Identify which cell holds the provided text, then report its (x, y) central coordinate. 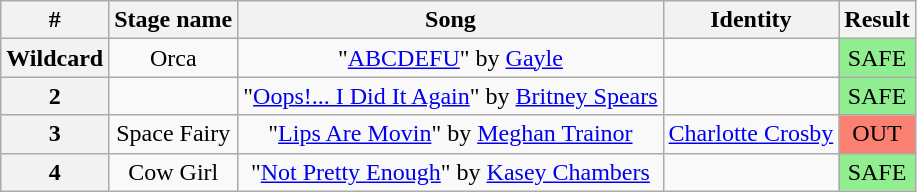
Song (450, 20)
Stage name (174, 20)
Wildcard (55, 58)
2 (55, 96)
"Lips Are Movin" by Meghan Trainor (450, 134)
4 (55, 172)
# (55, 20)
Cow Girl (174, 172)
Space Fairy (174, 134)
3 (55, 134)
"Not Pretty Enough" by Kasey Chambers (450, 172)
Charlotte Crosby (751, 134)
"ABCDEFU" by Gayle (450, 58)
Identity (751, 20)
OUT (877, 134)
Orca (174, 58)
"Oops!... I Did It Again" by Britney Spears (450, 96)
Result (877, 20)
